Identify which cell holds the provided text, then report its (X, Y) central coordinate. 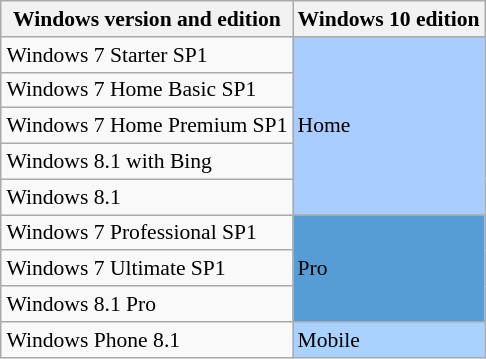
Windows Phone 8.1 (146, 339)
Windows 7 Starter SP1 (146, 54)
Pro (388, 268)
Windows 8.1 (146, 197)
Windows 8.1 with Bing (146, 161)
Windows version and edition (146, 19)
Windows 10 edition (388, 19)
Windows 8.1 Pro (146, 304)
Windows 7 Home Basic SP1 (146, 90)
Home (388, 125)
Windows 7 Professional SP1 (146, 232)
Windows 7 Ultimate SP1 (146, 268)
Mobile (388, 339)
Windows 7 Home Premium SP1 (146, 126)
